Capture the cell that displays the provided text and extract its (X, Y) central coordinate. 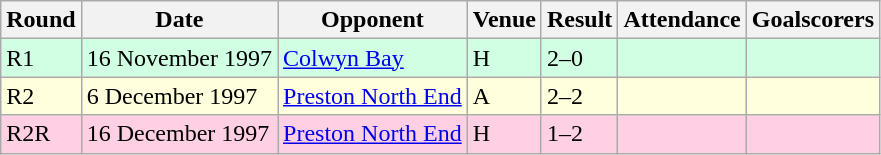
1–2 (579, 134)
Date (179, 20)
R2 (41, 96)
Round (41, 20)
16 December 1997 (179, 134)
16 November 1997 (179, 58)
2–0 (579, 58)
2–2 (579, 96)
Opponent (373, 20)
Goalscorers (812, 20)
6 December 1997 (179, 96)
Colwyn Bay (373, 58)
Attendance (682, 20)
Result (579, 20)
Venue (504, 20)
R2R (41, 134)
R1 (41, 58)
A (504, 96)
